Capture the cell that displays the provided text and extract its [X, Y] central coordinate. 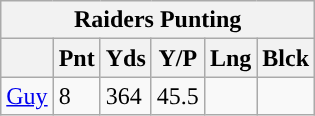
Y/P [178, 58]
Lng [230, 58]
Pnt [76, 58]
8 [76, 96]
45.5 [178, 96]
Guy [27, 96]
Raiders Punting [158, 20]
Yds [126, 58]
Blck [286, 58]
364 [126, 96]
